Output the (X, Y) coordinate of the center of the cell containing the given text.  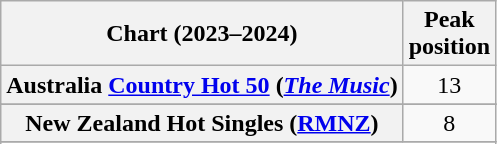
Australia Country Hot 50 (The Music) (202, 85)
Chart (2023–2024) (202, 34)
13 (449, 85)
8 (449, 123)
New Zealand Hot Singles (RMNZ) (202, 123)
Peakposition (449, 34)
